Find where the given text appears and provide that cell's center as (x, y) coordinate. 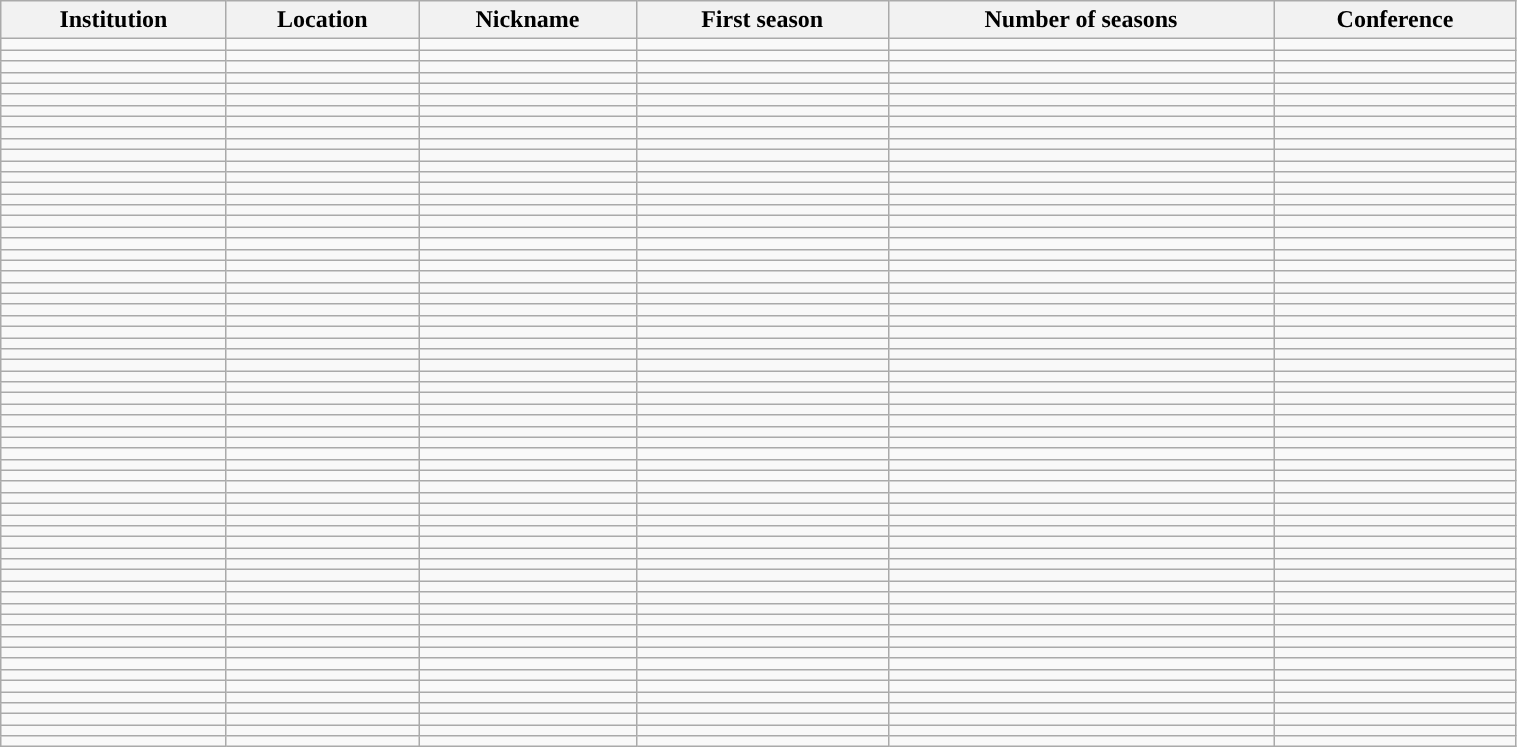
Location (322, 20)
Institution (114, 20)
First season (762, 20)
Number of seasons (1081, 20)
Conference (1395, 20)
Nickname (528, 20)
